Scan for the cell matching the given text and deliver its (x, y) coordinate at center. 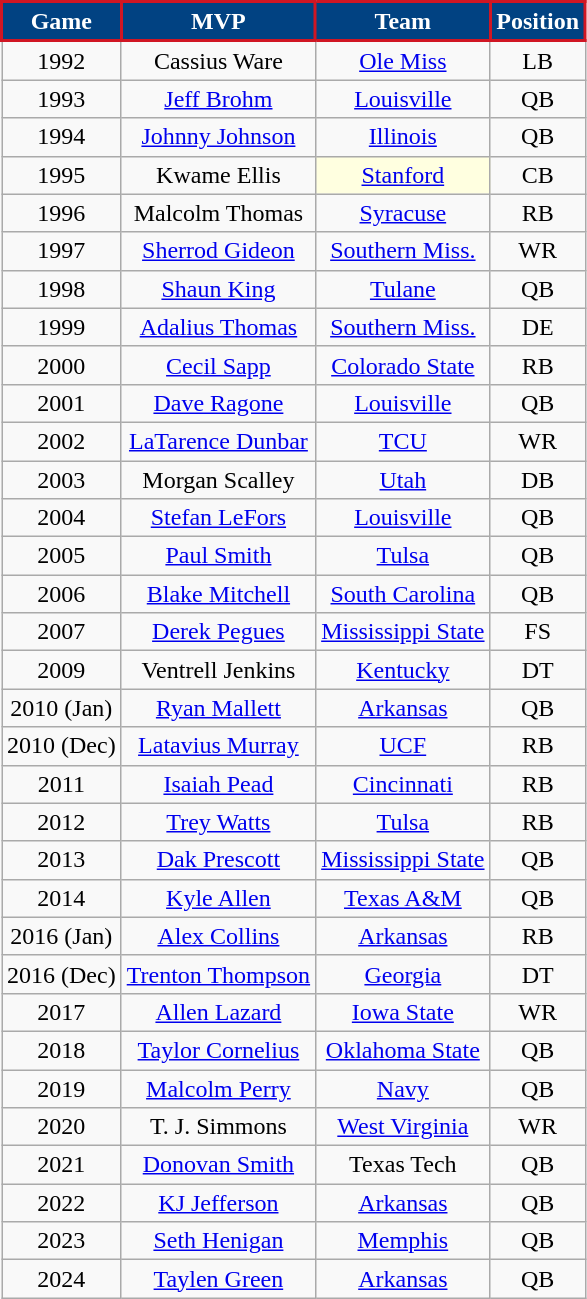
2004 (62, 518)
Ryan Mallett (218, 708)
2010 (Jan) (62, 708)
FS (538, 632)
LB (538, 60)
2016 (Jan) (62, 936)
Latavius Murray (218, 746)
Kentucky (403, 670)
Navy (403, 1089)
MVP (218, 22)
2024 (62, 1279)
Texas A&M (403, 898)
Kyle Allen (218, 898)
Cincinnati (403, 784)
2016 (Dec) (62, 974)
2020 (62, 1127)
2012 (62, 822)
1996 (62, 213)
Allen Lazard (218, 1012)
Oklahoma State (403, 1050)
T. J. Simmons (218, 1127)
Malcolm Perry (218, 1089)
KJ Jefferson (218, 1203)
Georgia (403, 974)
2005 (62, 556)
West Virginia (403, 1127)
Cassius Ware (218, 60)
UCF (403, 746)
Seth Henigan (218, 1241)
2023 (62, 1241)
Ole Miss (403, 60)
2011 (62, 784)
Trey Watts (218, 822)
Adalius Thomas (218, 327)
2017 (62, 1012)
Morgan Scalley (218, 479)
Stefan LeFors (218, 518)
Isaiah Pead (218, 784)
2022 (62, 1203)
1993 (62, 99)
1998 (62, 289)
CB (538, 175)
2010 (Dec) (62, 746)
TCU (403, 441)
Derek Pegues (218, 632)
Johnny Johnson (218, 137)
2007 (62, 632)
2019 (62, 1089)
1999 (62, 327)
1997 (62, 251)
Utah (403, 479)
Taylen Green (218, 1279)
Stanford (403, 175)
Sherrod Gideon (218, 251)
2021 (62, 1165)
Dak Prescott (218, 860)
Memphis (403, 1241)
Ventrell Jenkins (218, 670)
DE (538, 327)
2001 (62, 403)
Paul Smith (218, 556)
Malcolm Thomas (218, 213)
Dave Ragone (218, 403)
Kwame Ellis (218, 175)
1994 (62, 137)
1995 (62, 175)
1992 (62, 60)
2006 (62, 594)
Position (538, 22)
2013 (62, 860)
DB (538, 479)
Trenton Thompson (218, 974)
2002 (62, 441)
Game (62, 22)
Colorado State (403, 365)
Jeff Brohm (218, 99)
2000 (62, 365)
Alex Collins (218, 936)
Team (403, 22)
Blake Mitchell (218, 594)
Taylor Cornelius (218, 1050)
Illinois (403, 137)
Donovan Smith (218, 1165)
Cecil Sapp (218, 365)
2018 (62, 1050)
2003 (62, 479)
Iowa State (403, 1012)
Tulane (403, 289)
LaTarence Dunbar (218, 441)
Texas Tech (403, 1165)
Shaun King (218, 289)
Syracuse (403, 213)
2014 (62, 898)
2009 (62, 670)
South Carolina (403, 594)
